Locate the cell with the specified text and output its [x, y] center coordinate. 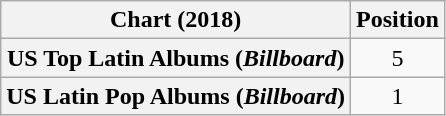
1 [398, 96]
Position [398, 20]
US Latin Pop Albums (Billboard) [176, 96]
US Top Latin Albums (Billboard) [176, 58]
Chart (2018) [176, 20]
5 [398, 58]
